Identify which cell holds the provided text, then report its [X, Y] central coordinate. 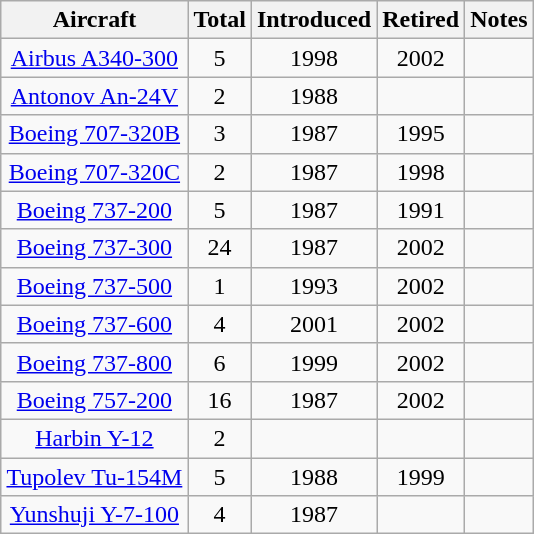
6 [220, 362]
Boeing 757-200 [94, 400]
1991 [421, 210]
1993 [314, 286]
Boeing 737-300 [94, 248]
16 [220, 400]
Boeing 737-800 [94, 362]
3 [220, 134]
24 [220, 248]
Airbus A340-300 [94, 58]
Boeing 707-320C [94, 172]
Boeing 737-500 [94, 286]
Tupolev Tu-154M [94, 477]
Yunshuji Y-7-100 [94, 515]
Aircraft [94, 20]
1995 [421, 134]
Total [220, 20]
Harbin Y-12 [94, 438]
2001 [314, 324]
Boeing 707-320B [94, 134]
Antonov An-24V [94, 96]
Retired [421, 20]
1 [220, 286]
Notes [499, 20]
Boeing 737-600 [94, 324]
Introduced [314, 20]
Boeing 737-200 [94, 210]
